Scan for the cell matching the given text and deliver its (X, Y) coordinate at center. 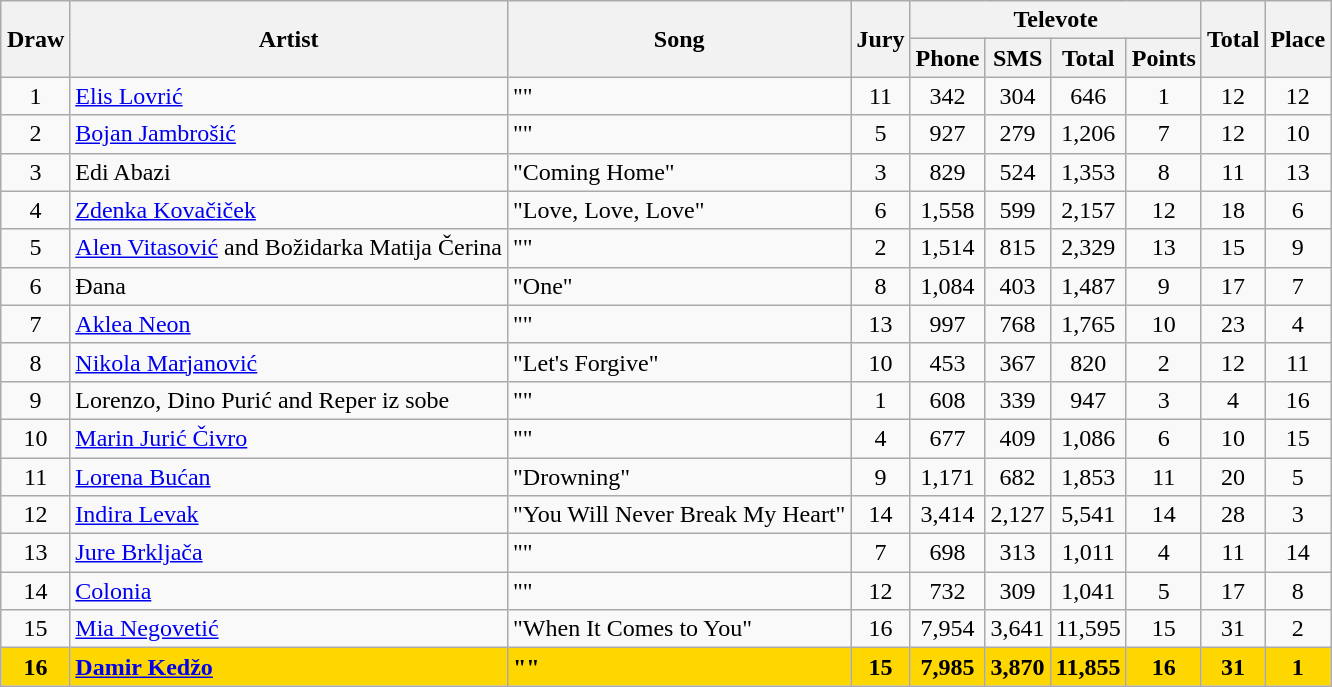
Phone (948, 58)
Alen Vitasović and Božidarka Matija Čerina (289, 248)
608 (948, 400)
"Coming Home" (678, 172)
599 (1018, 210)
Indira Levak (289, 515)
1,487 (1088, 286)
3,870 (1018, 667)
SMS (1018, 58)
Aklea Neon (289, 324)
997 (948, 324)
646 (1088, 96)
732 (948, 591)
"When It Comes to You" (678, 629)
20 (1233, 477)
Song (678, 39)
Televote (1056, 20)
Colonia (289, 591)
829 (948, 172)
367 (1018, 362)
11,855 (1088, 667)
309 (1018, 591)
28 (1233, 515)
1,084 (948, 286)
1,086 (1088, 438)
"You Will Never Break My Heart" (678, 515)
3,641 (1018, 629)
Place (1298, 39)
2,329 (1088, 248)
1,353 (1088, 172)
Mia Negovetić (289, 629)
7,985 (948, 667)
"Love, Love, Love" (678, 210)
682 (1018, 477)
313 (1018, 553)
Nikola Marjanović (289, 362)
23 (1233, 324)
Zdenka Kovačiček (289, 210)
"Drowning" (678, 477)
Elis Lovrić (289, 96)
Marin Jurić Čivro (289, 438)
524 (1018, 172)
Lorena Bućan (289, 477)
409 (1018, 438)
3,414 (948, 515)
2,157 (1088, 210)
2,127 (1018, 515)
Points (1164, 58)
Edi Abazi (289, 172)
7,954 (948, 629)
677 (948, 438)
11,595 (1088, 629)
Draw (35, 39)
Damir Kedžo (289, 667)
1,853 (1088, 477)
403 (1018, 286)
698 (948, 553)
1,514 (948, 248)
304 (1018, 96)
279 (1018, 134)
342 (948, 96)
Lorenzo, Dino Purić and Reper iz sobe (289, 400)
Jury (880, 39)
1,206 (1088, 134)
339 (1018, 400)
Đana (289, 286)
820 (1088, 362)
815 (1018, 248)
Jure Brkljača (289, 553)
1,765 (1088, 324)
5,541 (1088, 515)
1,011 (1088, 553)
927 (948, 134)
18 (1233, 210)
Bojan Jambrošić (289, 134)
"One" (678, 286)
Artist (289, 39)
453 (948, 362)
1,041 (1088, 591)
"Let's Forgive" (678, 362)
947 (1088, 400)
1,171 (948, 477)
1,558 (948, 210)
768 (1018, 324)
